Return the (X, Y) coordinate for the center point of the cell that contains the specified text.  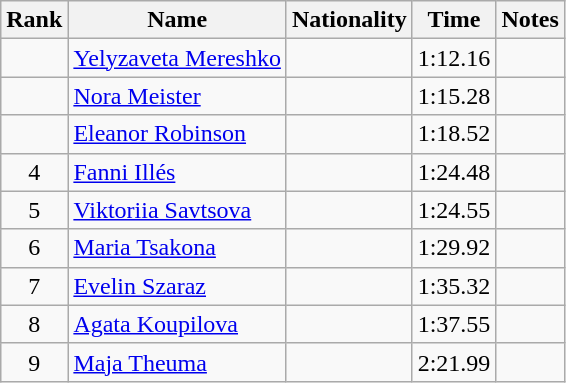
Time (454, 20)
Nora Meister (178, 96)
Evelin Szaraz (178, 286)
Rank (34, 20)
1:37.55 (454, 324)
1:24.48 (454, 172)
1:24.55 (454, 210)
Maria Tsakona (178, 248)
8 (34, 324)
4 (34, 172)
1:35.32 (454, 286)
1:12.16 (454, 58)
1:15.28 (454, 96)
6 (34, 248)
Yelyzaveta Mereshko (178, 58)
Maja Theuma (178, 362)
Nationality (349, 20)
2:21.99 (454, 362)
7 (34, 286)
Viktoriia Savtsova (178, 210)
9 (34, 362)
Eleanor Robinson (178, 134)
Fanni Illés (178, 172)
Agata Koupilova (178, 324)
5 (34, 210)
1:18.52 (454, 134)
1:29.92 (454, 248)
Name (178, 20)
Notes (530, 20)
